Return the [X, Y] coordinate for the center point of the cell that contains the specified text.  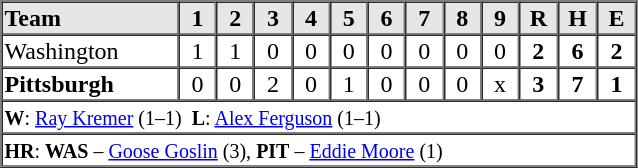
x [500, 84]
E [616, 18]
W: Ray Kremer (1–1) L: Alex Ferguson (1–1) [319, 116]
R [538, 18]
H [578, 18]
HR: WAS – Goose Goslin (3), PIT – Eddie Moore (1) [319, 150]
Team [90, 18]
Pittsburgh [90, 84]
8 [462, 18]
5 [349, 18]
Washington [90, 50]
9 [500, 18]
4 [311, 18]
